Return the [x, y] coordinate for the center point of the cell that contains the specified text.  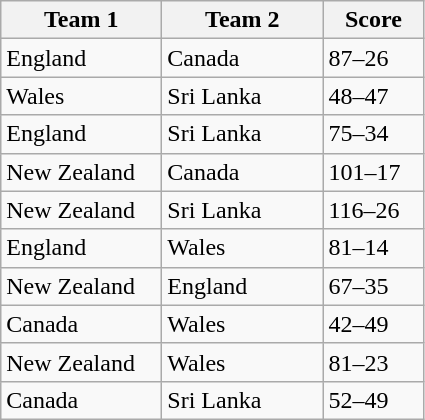
75–34 [374, 134]
Team 1 [82, 20]
52–49 [374, 400]
87–26 [374, 58]
42–49 [374, 324]
101–17 [374, 172]
67–35 [374, 286]
48–47 [374, 96]
Team 2 [242, 20]
81–23 [374, 362]
116–26 [374, 210]
Score [374, 20]
81–14 [374, 248]
